From the cell containing the given text, extract its center point as [x, y] coordinate. 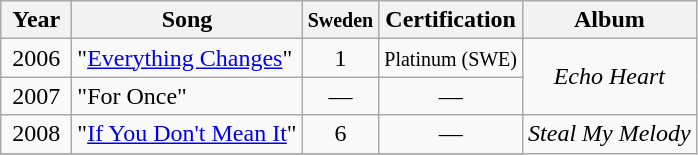
"If You Don't Mean It" [187, 134]
Platinum (SWE) [451, 58]
Steal My Melody [610, 134]
"For Once" [187, 96]
Song [187, 20]
6 [340, 134]
Sweden [340, 20]
Echo Heart [610, 77]
Album [610, 20]
2007 [36, 96]
2006 [36, 58]
"Everything Changes" [187, 58]
2008 [36, 134]
Year [36, 20]
Certification [451, 20]
1 [340, 58]
